Output the [X, Y] coordinate of the center of the cell containing the given text.  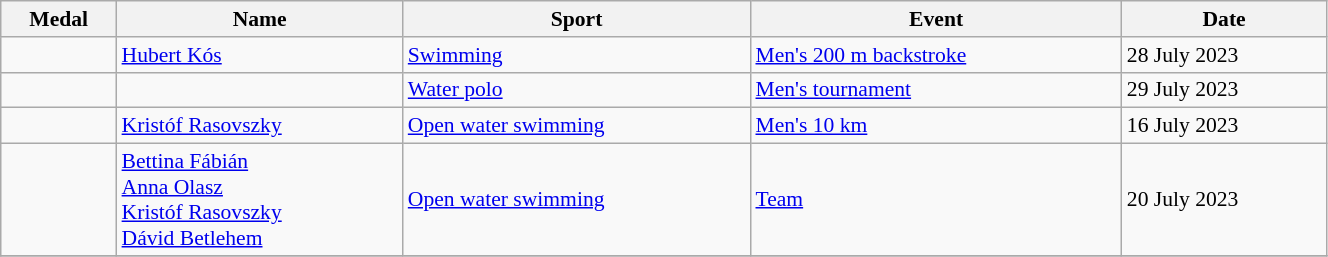
Swimming [577, 55]
16 July 2023 [1224, 126]
28 July 2023 [1224, 55]
Hubert Kós [260, 55]
Men's 200 m backstroke [936, 55]
Event [936, 19]
20 July 2023 [1224, 200]
Kristóf Rasovszky [260, 126]
Team [936, 200]
Men's 10 km [936, 126]
Bettina FábiánAnna OlaszKristóf RasovszkyDávid Betlehem [260, 200]
Name [260, 19]
Medal [59, 19]
Water polo [577, 90]
Date [1224, 19]
29 July 2023 [1224, 90]
Sport [577, 19]
Men's tournament [936, 90]
